Find where the given text appears and provide that cell's center as (X, Y) coordinate. 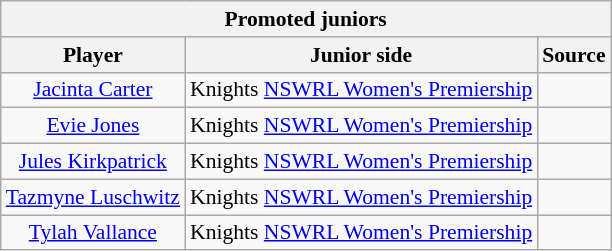
Player (93, 55)
Tazmyne Luschwitz (93, 197)
Tylah Vallance (93, 233)
Promoted juniors (306, 19)
Jules Kirkpatrick (93, 162)
Source (574, 55)
Jacinta Carter (93, 90)
Evie Jones (93, 126)
Junior side (361, 55)
